Scan for the cell matching the given text and deliver its [x, y] coordinate at center. 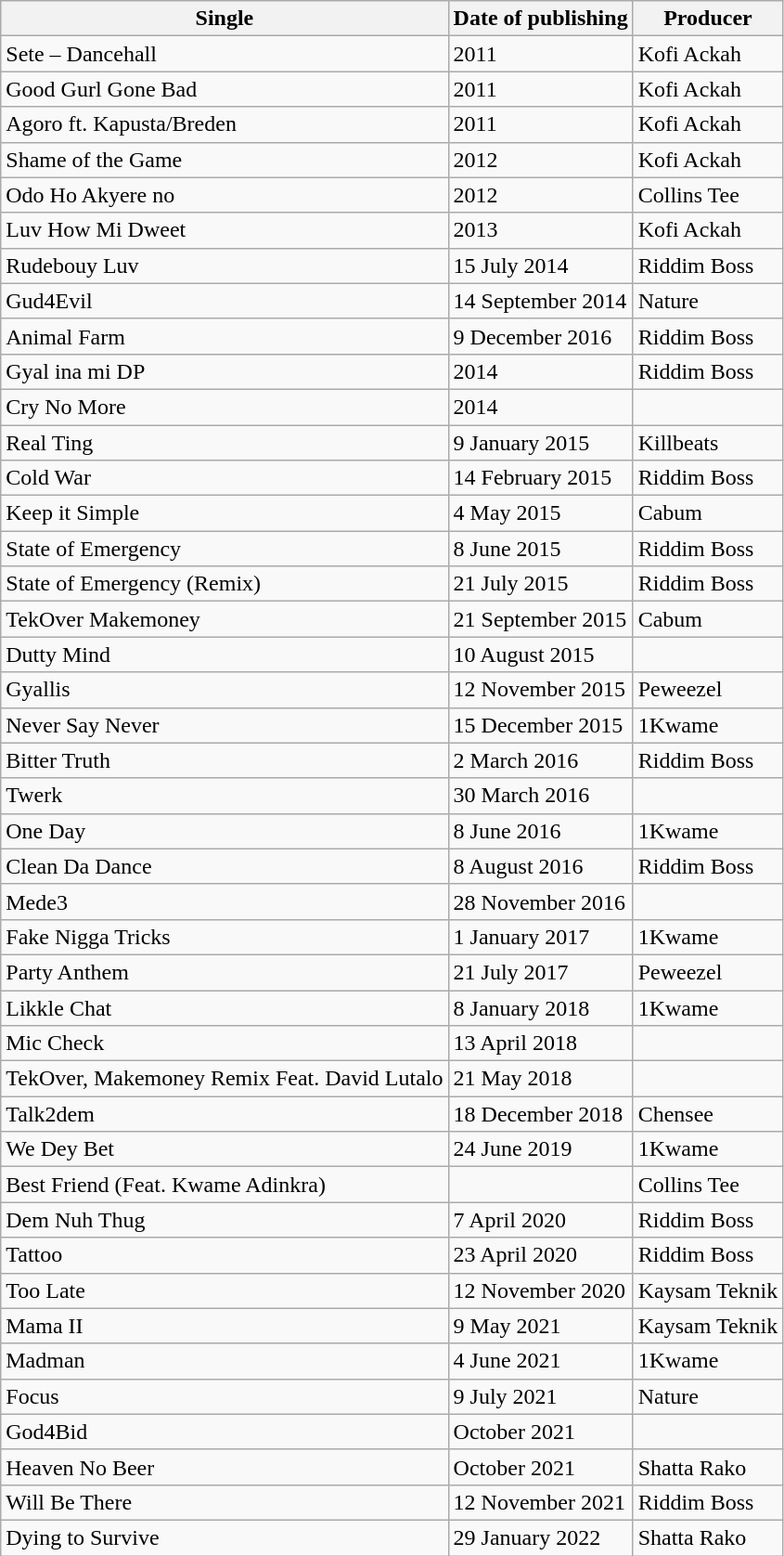
14 February 2015 [540, 478]
Fake Nigga Tricks [225, 937]
Heaven No Beer [225, 1467]
Dem Nuh Thug [225, 1220]
7 April 2020 [540, 1220]
State of Emergency (Remix) [225, 584]
Agoro ft. Kapusta/Breden [225, 124]
21 July 2017 [540, 972]
Gyal ina mi DP [225, 371]
Gud4Evil [225, 301]
Killbeats [708, 443]
13 April 2018 [540, 1044]
God4Bid [225, 1432]
Never Say Never [225, 725]
8 June 2016 [540, 831]
21 May 2018 [540, 1079]
Odo Ho Akyere no [225, 195]
Mama II [225, 1326]
1 January 2017 [540, 937]
Talk2dem [225, 1114]
Animal Farm [225, 336]
Producer [708, 19]
21 September 2015 [540, 619]
21 July 2015 [540, 584]
8 January 2018 [540, 1007]
Shame of the Game [225, 160]
We Dey Bet [225, 1149]
29 January 2022 [540, 1537]
Party Anthem [225, 972]
Best Friend (Feat. Kwame Adinkra) [225, 1185]
Keep it Simple [225, 513]
12 November 2020 [540, 1290]
Mic Check [225, 1044]
9 May 2021 [540, 1326]
18 December 2018 [540, 1114]
Dutty Mind [225, 655]
14 September 2014 [540, 301]
Will Be There [225, 1502]
12 November 2021 [540, 1502]
Good Gurl Gone Bad [225, 89]
TekOver Makemoney [225, 619]
2013 [540, 230]
Cry No More [225, 407]
30 March 2016 [540, 796]
Rudebouy Luv [225, 266]
12 November 2015 [540, 690]
Luv How Mi Dweet [225, 230]
4 May 2015 [540, 513]
Single [225, 19]
9 January 2015 [540, 443]
28 November 2016 [540, 901]
Mede3 [225, 901]
Chensee [708, 1114]
Date of publishing [540, 19]
Real Ting [225, 443]
Dying to Survive [225, 1537]
Twerk [225, 796]
One Day [225, 831]
8 June 2015 [540, 549]
Too Late [225, 1290]
Focus [225, 1396]
2 March 2016 [540, 760]
Clean Da Dance [225, 866]
TekOver, Makemoney Remix Feat. David Lutalo [225, 1079]
Gyallis [225, 690]
24 June 2019 [540, 1149]
9 July 2021 [540, 1396]
Madman [225, 1361]
Tattoo [225, 1255]
10 August 2015 [540, 655]
9 December 2016 [540, 336]
Likkle Chat [225, 1007]
Bitter Truth [225, 760]
State of Emergency [225, 549]
15 December 2015 [540, 725]
8 August 2016 [540, 866]
Sete – Dancehall [225, 54]
Cold War [225, 478]
4 June 2021 [540, 1361]
15 July 2014 [540, 266]
23 April 2020 [540, 1255]
